Pinpoint the cell where the given text exists, returning its (x, y) midpoint coordinate. 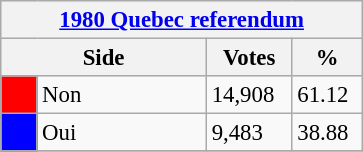
38.88 (328, 133)
Side (104, 58)
Oui (122, 133)
Non (122, 95)
1980 Quebec referendum (182, 20)
61.12 (328, 95)
14,908 (249, 95)
Votes (249, 58)
9,483 (249, 133)
% (328, 58)
